From the cell containing the given text, extract its center point as [X, Y] coordinate. 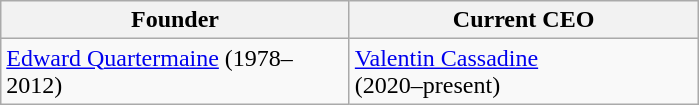
Founder [176, 20]
Valentin Cassadine (2020–present) [524, 72]
Current CEO [524, 20]
Edward Quartermaine (1978–2012) [176, 72]
